Detect which cell encompasses the target text, then output its [x, y] center coordinate. 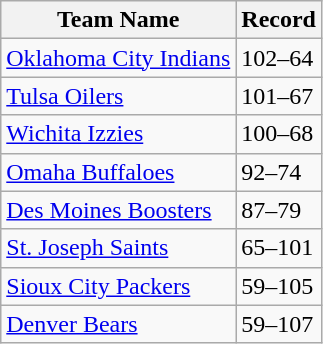
St. Joseph Saints [118, 248]
59–107 [279, 324]
65–101 [279, 248]
101–67 [279, 96]
100–68 [279, 134]
Team Name [118, 20]
Sioux City Packers [118, 286]
87–79 [279, 210]
102–64 [279, 58]
Tulsa Oilers [118, 96]
Des Moines Boosters [118, 210]
Oklahoma City Indians [118, 58]
92–74 [279, 172]
Record [279, 20]
Wichita Izzies [118, 134]
Denver Bears [118, 324]
59–105 [279, 286]
Omaha Buffaloes [118, 172]
